Find where the given text appears and provide that cell's center as [X, Y] coordinate. 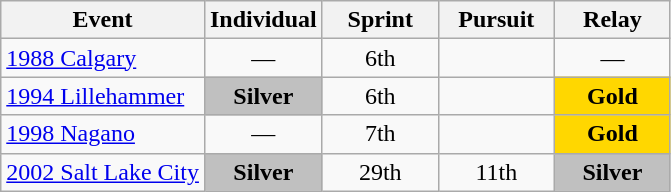
2002 Salt Lake City [103, 172]
11th [496, 172]
29th [380, 172]
Event [103, 20]
1988 Calgary [103, 58]
Individual [263, 20]
Relay [612, 20]
1998 Nagano [103, 134]
7th [380, 134]
1994 Lillehammer [103, 96]
Pursuit [496, 20]
Sprint [380, 20]
